Scan for the cell matching the given text and deliver its [x, y] coordinate at center. 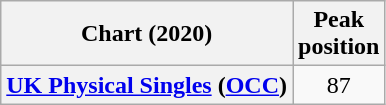
Peakposition [338, 34]
Chart (2020) [147, 34]
87 [338, 85]
UK Physical Singles (OCC) [147, 85]
